Pinpoint the cell where the given text exists, returning its [x, y] midpoint coordinate. 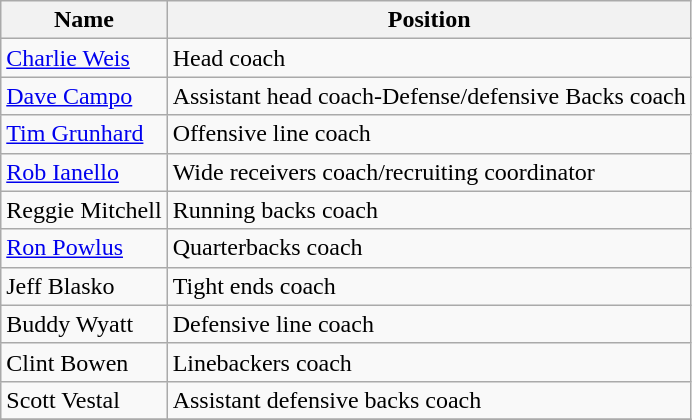
Charlie Weis [84, 58]
Tight ends coach [429, 286]
Ron Powlus [84, 248]
Assistant defensive backs coach [429, 400]
Scott Vestal [84, 400]
Buddy Wyatt [84, 324]
Quarterbacks coach [429, 248]
Jeff Blasko [84, 286]
Assistant head coach-Defense/defensive Backs coach [429, 96]
Reggie Mitchell [84, 210]
Rob Ianello [84, 172]
Name [84, 20]
Linebackers coach [429, 362]
Position [429, 20]
Running backs coach [429, 210]
Head coach [429, 58]
Offensive line coach [429, 134]
Dave Campo [84, 96]
Clint Bowen [84, 362]
Tim Grunhard [84, 134]
Defensive line coach [429, 324]
Wide receivers coach/recruiting coordinator [429, 172]
